Pinpoint the cell where the given text exists, returning its (x, y) midpoint coordinate. 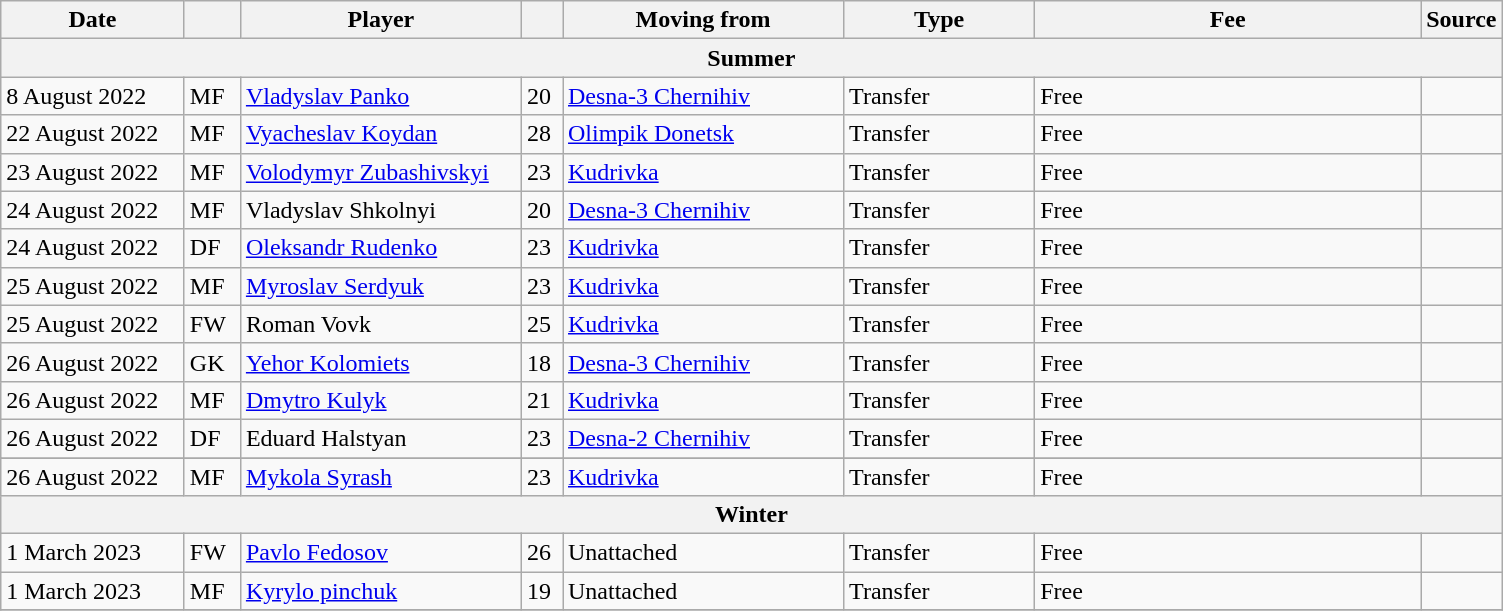
Type (940, 20)
23 August 2022 (93, 172)
19 (542, 591)
18 (542, 362)
Kyrylo pinchuk (380, 591)
21 (542, 400)
Pavlo Fedosov (380, 553)
Myroslav Serdyuk (380, 286)
Vladyslav Panko (380, 96)
Eduard Halstyan (380, 438)
Source (1462, 20)
Vladyslav Shkolnyi (380, 210)
Yehor Kolomiets (380, 362)
Summer (752, 58)
Roman Vovk (380, 324)
Desna-2 Chernihiv (702, 438)
8 August 2022 (93, 96)
Winter (752, 515)
26 (542, 553)
Fee (1228, 20)
Dmytro Kulyk (380, 400)
28 (542, 134)
Mykola Syrash (380, 477)
Moving from (702, 20)
22 August 2022 (93, 134)
25 (542, 324)
GK (212, 362)
Date (93, 20)
Volodymyr Zubashivskyi (380, 172)
Olimpik Donetsk (702, 134)
Player (380, 20)
Vyacheslav Koydan (380, 134)
Oleksandr Rudenko (380, 248)
